Scan for the cell matching the given text and deliver its (x, y) coordinate at center. 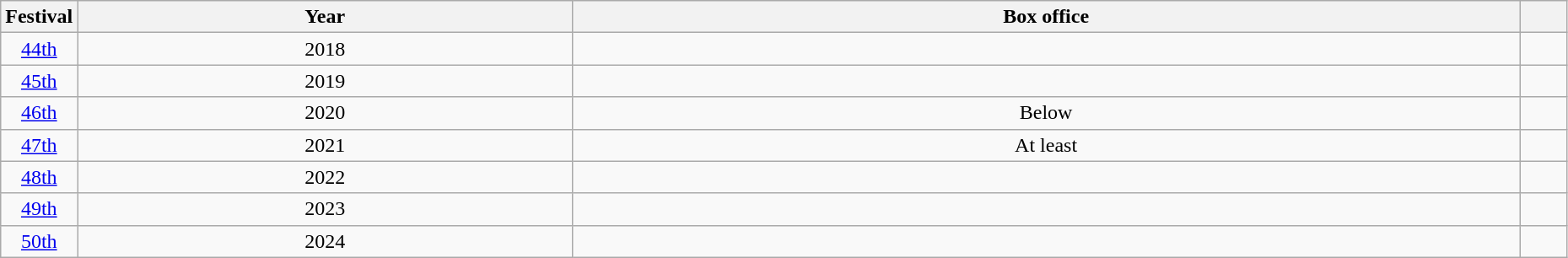
2019 (326, 81)
45th (39, 81)
46th (39, 113)
49th (39, 209)
44th (39, 49)
50th (39, 241)
2021 (326, 145)
At least (1046, 145)
Below (1046, 113)
2023 (326, 209)
47th (39, 145)
2024 (326, 241)
2018 (326, 49)
48th (39, 177)
2022 (326, 177)
Box office (1046, 17)
Festival (39, 17)
2020 (326, 113)
Year (326, 17)
